Search for the cell housing the specified text and yield its (x, y) center coordinate. 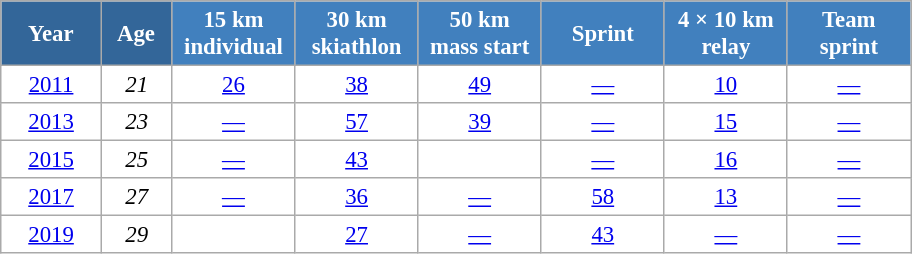
2013 (52, 122)
2011 (52, 85)
Year (52, 34)
36 (356, 197)
10 (726, 85)
15 km individual (234, 34)
2015 (52, 160)
57 (356, 122)
2017 (52, 197)
49 (480, 85)
2019 (52, 235)
25 (136, 160)
4 × 10 km relay (726, 34)
13 (726, 197)
30 km skiathlon (356, 34)
23 (136, 122)
39 (480, 122)
Sprint (602, 34)
58 (602, 197)
26 (234, 85)
Team sprint (848, 34)
29 (136, 235)
21 (136, 85)
50 km mass start (480, 34)
16 (726, 160)
38 (356, 85)
Age (136, 34)
15 (726, 122)
